From the cell containing the given text, extract its center point as [x, y] coordinate. 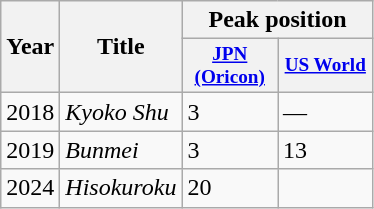
2024 [30, 188]
Hisokuroku [121, 188]
Year [30, 47]
Peak position [278, 20]
Bunmei [121, 150]
2019 [30, 150]
20 [230, 188]
2018 [30, 112]
— [326, 112]
13 [326, 150]
Kyoko Shu [121, 112]
US World [326, 66]
Title [121, 47]
JPN (Oricon) [230, 66]
